Output the (x, y) coordinate of the center of the cell containing the given text.  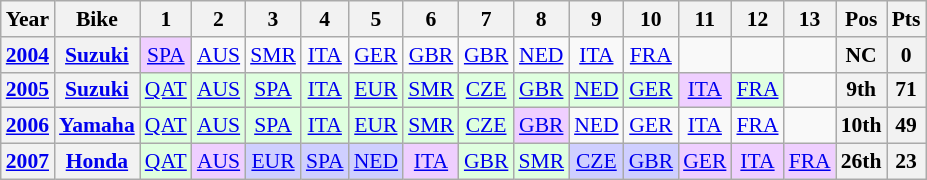
Bike (97, 19)
4 (325, 19)
8 (541, 19)
71 (906, 90)
49 (906, 126)
26th (862, 162)
2007 (28, 162)
0 (906, 55)
9th (862, 90)
Pts (906, 19)
Year (28, 19)
2005 (28, 90)
3 (273, 19)
Yamaha (97, 126)
7 (486, 19)
9 (596, 19)
Pos (862, 19)
10 (652, 19)
10th (862, 126)
2006 (28, 126)
12 (757, 19)
Honda (97, 162)
23 (906, 162)
5 (376, 19)
2 (218, 19)
6 (431, 19)
NC (862, 55)
1 (166, 19)
13 (810, 19)
11 (704, 19)
2004 (28, 55)
